Find where the given text appears and provide that cell's center as [X, Y] coordinate. 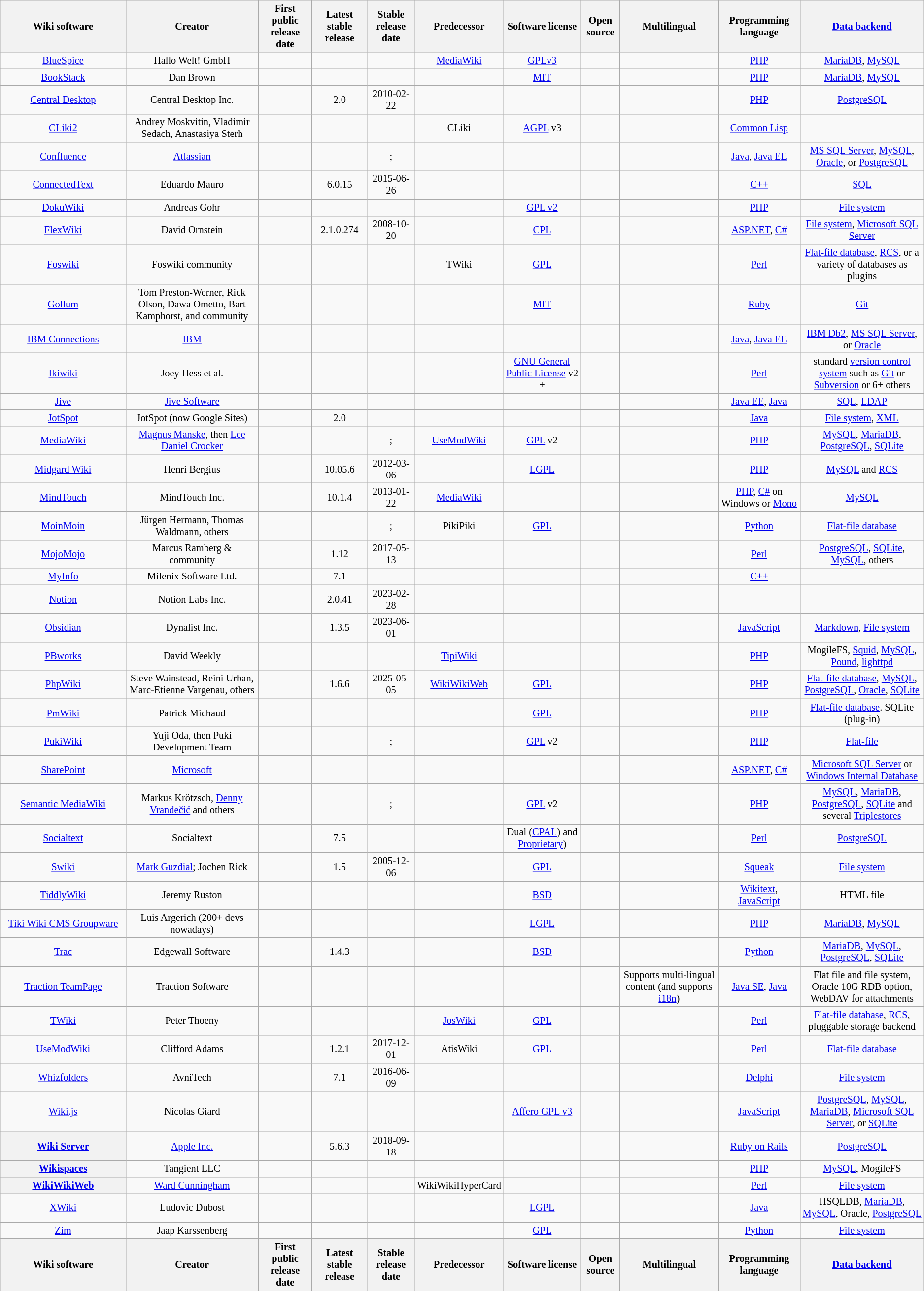
2017-12-01 [391, 1049]
Atlassian [192, 157]
SharePoint [63, 770]
2025-05-05 [391, 684]
1.2.1 [340, 1049]
Ruby on Rails [759, 1146]
BlueSpice [63, 61]
Jürgen Hermann, Thomas Waldmann, others [192, 526]
File system, Microsoft SQL Server [862, 230]
TiddlyWiki [63, 895]
2005-12-06 [391, 867]
2013-01-22 [391, 497]
1.3.5 [340, 628]
Common Lisp [759, 128]
Gollum [63, 305]
Markus Krötzsch, Denny Vrandečić and others [192, 804]
Marcus Ramberg & community [192, 554]
2017-05-13 [391, 554]
MySQL, MariaDB, PostgreSQL, SQLite [862, 441]
SQL, LDAP [862, 402]
Java EE, Java [759, 402]
Henri Bergius [192, 469]
1.4.3 [340, 952]
10.05.6 [340, 469]
Mark Guzdial; Jochen Rick [192, 867]
Yuji Oda, then Puki Development Team [192, 741]
PikiPiki [459, 526]
Flat-file database. SQLite (plug-in) [862, 713]
Whizfolders [63, 1078]
Jeremy Ruston [192, 895]
Ludovic Dubost [192, 1208]
Affero GPL v3 [542, 1112]
Notion Labs Inc. [192, 599]
Delphi [759, 1078]
Eduardo Mauro [192, 185]
MySQL, MariaDB, PostgreSQL, SQLite and several Triplestores [862, 804]
Nicolas Giard [192, 1112]
MindTouch [63, 497]
Zim [63, 1230]
Git [862, 305]
CLiki [459, 128]
standard version control system such as Git or Subversion or 6+ others [862, 373]
Java SE, Java [759, 986]
PHP, C# on Windows or Mono [759, 497]
Flat file and file system, Oracle 10G RDB option, WebDAV for attachments [862, 986]
Notion [63, 599]
Foswiki community [192, 264]
2.1.0.274 [340, 230]
TipiWiki [459, 656]
Ikiwiki [63, 373]
David Weekly [192, 656]
Microsoft SQL Server or Windows Internal Database [862, 770]
Wikitext, JavaScript [759, 895]
Central Desktop [63, 100]
2018-09-18 [391, 1146]
2023-02-28 [391, 599]
Markdown, File system [862, 628]
Flat-file [862, 741]
IBM Db2, MS SQL Server, or Oracle [862, 339]
Tangient LLC [192, 1169]
Ward Cunningham [192, 1185]
Trac [63, 952]
Wiki.js [63, 1112]
Edgewall Software [192, 952]
MySQL [862, 497]
MySQL, MogileFS [862, 1169]
Flat-file database, MySQL, PostgreSQL, Oracle, SQLite [862, 684]
2016-06-09 [391, 1078]
Supports multi-lingual content (and supports i18n) [669, 986]
Traction Software [192, 986]
MoinMoin [63, 526]
SQL [862, 185]
Jaap Karssenberg [192, 1230]
Flat-file database, RCS, pluggable storage backend [862, 1020]
Magnus Manske, then Lee Daniel Crocker [192, 441]
PostgreSQL, MySQL, MariaDB, Microsoft SQL Server, or SQLite [862, 1112]
Wiki Server [63, 1146]
Midgard Wiki [63, 469]
Wikispaces [63, 1169]
Obsidian [63, 628]
MariaDB, MySQL, PostgreSQL, SQLite [862, 952]
Milenix Software Ltd. [192, 577]
AvniTech [192, 1078]
GNU General Public License v2 + [542, 373]
CPL [542, 230]
Dynalist Inc. [192, 628]
Tom Preston-Werner, Rick Olson, Dawa Ometto, Bart Kamphorst, and community [192, 305]
BookStack [63, 77]
MS SQL Server, MySQL, Oracle, or PostgreSQL [862, 157]
AtisWiki [459, 1049]
Microsoft [192, 770]
PBworks [63, 656]
File system, XML [862, 418]
Hallo Welt! GmbH [192, 61]
1.6.6 [340, 684]
MindTouch Inc. [192, 497]
7.5 [340, 838]
IBM [192, 339]
MyInfo [63, 577]
Andrey Moskvitin, Vladimir Sedach, Anastasiya Sterh [192, 128]
Central Desktop Inc. [192, 100]
2023-06-01 [391, 628]
MySQL and RCS [862, 469]
David Ornstein [192, 230]
Semantic MediaWiki [63, 804]
6.0.15 [340, 185]
Jive Software [192, 402]
PukiWiki [63, 741]
FlexWiki [63, 230]
1.12 [340, 554]
2008-10-20 [391, 230]
IBM Connections [63, 339]
Apple Inc. [192, 1146]
Tiki Wiki CMS Groupware [63, 923]
Steve Wainstead, Reini Urban, Marc-Etienne Vargenau, others [192, 684]
2012-03-06 [391, 469]
AGPL v3 [542, 128]
Peter Thoeny [192, 1020]
Foswiki [63, 264]
Confluence [63, 157]
Patrick Michaud [192, 713]
HSQLDB, MariaDB, MySQL, Oracle, PostgreSQL [862, 1208]
Dan Brown [192, 77]
Luis Argerich (200+ devs nowadays) [192, 923]
PostgreSQL, SQLite, MySQL, others [862, 554]
5.6.3 [340, 1146]
Jive [63, 402]
MojoMojo [63, 554]
2.0.41 [340, 599]
CLiki2 [63, 128]
10.1.4 [340, 497]
Andreas Gohr [192, 207]
2015-06-26 [391, 185]
Ruby [759, 305]
Clifford Adams [192, 1049]
Flat-file database, RCS, or a variety of databases as plugins [862, 264]
Dual (CPAL) and Proprietary) [542, 838]
JotSpot (now Google Sites) [192, 418]
Traction TeamPage [63, 986]
WikiWikiHyperCard [459, 1185]
JotSpot [63, 418]
DokuWiki [63, 207]
ConnectedText [63, 185]
PmWiki [63, 713]
2010-02-22 [391, 100]
1.5 [340, 867]
MogileFS, Squid, MySQL, Pound, lighttpd [862, 656]
PhpWiki [63, 684]
XWiki [63, 1208]
Joey Hess et al. [192, 373]
HTML file [862, 895]
GPLv3 [542, 61]
Swiki [63, 867]
Squeak [759, 867]
JosWiki [459, 1020]
